Identify which cell holds the provided text, then report its [x, y] central coordinate. 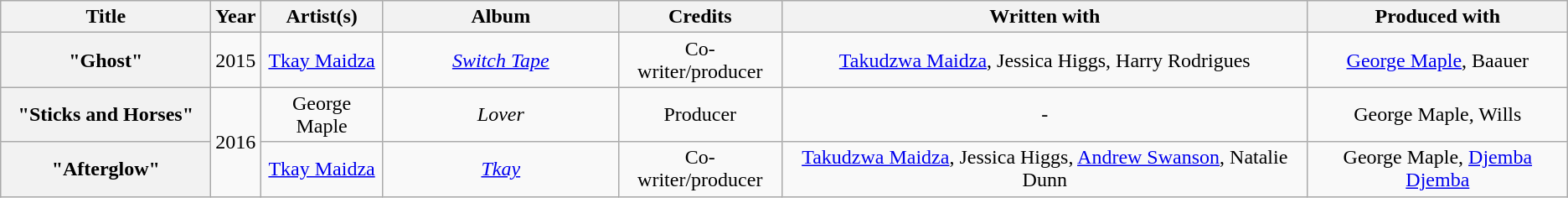
Written with [1044, 17]
"Afterglow" [106, 169]
Takudzwa Maidza, Jessica Higgs, Andrew Swanson, Natalie Dunn [1044, 169]
Produced with [1437, 17]
2016 [236, 142]
Credits [700, 17]
"Ghost" [106, 60]
Takudzwa Maidza, Jessica Higgs, Harry Rodrigues [1044, 60]
Tkay [501, 169]
Lover [501, 114]
2015 [236, 60]
Album [501, 17]
- [1044, 114]
Switch Tape [501, 60]
George Maple, Wills [1437, 114]
Year [236, 17]
Title [106, 17]
George Maple, Baauer [1437, 60]
Producer [700, 114]
Artist(s) [322, 17]
"Sticks and Horses" [106, 114]
George Maple [322, 114]
George Maple, Djemba Djemba [1437, 169]
